Pinpoint the cell where the given text exists, returning its [X, Y] midpoint coordinate. 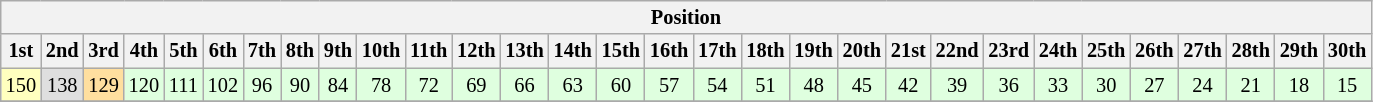
4th [144, 51]
51 [765, 85]
29th [1299, 51]
21 [1251, 85]
6th [223, 51]
23rd [1008, 51]
102 [223, 85]
2nd [62, 51]
10th [381, 51]
15th [621, 51]
63 [573, 85]
120 [144, 85]
111 [184, 85]
42 [908, 85]
66 [524, 85]
24th [1058, 51]
96 [262, 85]
78 [381, 85]
36 [1008, 85]
22nd [958, 51]
28th [1251, 51]
57 [669, 85]
84 [338, 85]
129 [104, 85]
18th [765, 51]
24 [1202, 85]
27 [1154, 85]
26th [1154, 51]
138 [62, 85]
54 [717, 85]
30 [1106, 85]
9th [338, 51]
19th [814, 51]
15 [1347, 85]
72 [428, 85]
30th [1347, 51]
21st [908, 51]
69 [476, 85]
150 [21, 85]
11th [428, 51]
1st [21, 51]
39 [958, 85]
18 [1299, 85]
13th [524, 51]
7th [262, 51]
5th [184, 51]
90 [300, 85]
12th [476, 51]
48 [814, 85]
3rd [104, 51]
8th [300, 51]
27th [1202, 51]
16th [669, 51]
14th [573, 51]
20th [862, 51]
17th [717, 51]
45 [862, 85]
Position [686, 17]
60 [621, 85]
25th [1106, 51]
33 [1058, 85]
